Return the [X, Y] coordinate for the center point of the cell that contains the specified text.  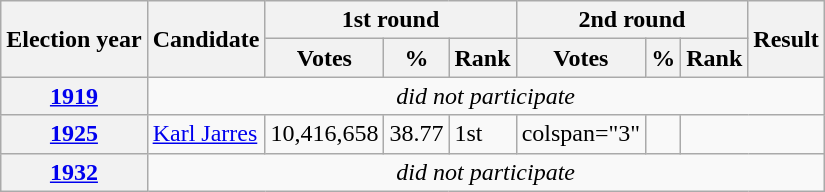
1st [482, 134]
Candidate [206, 39]
colspan="3" [581, 134]
1925 [74, 134]
10,416,658 [324, 134]
Karl Jarres [206, 134]
38.77 [416, 134]
2nd round [632, 20]
1919 [74, 96]
Election year [74, 39]
1932 [74, 172]
Result [786, 39]
1st round [390, 20]
